From the cell containing the given text, extract its center point as [X, Y] coordinate. 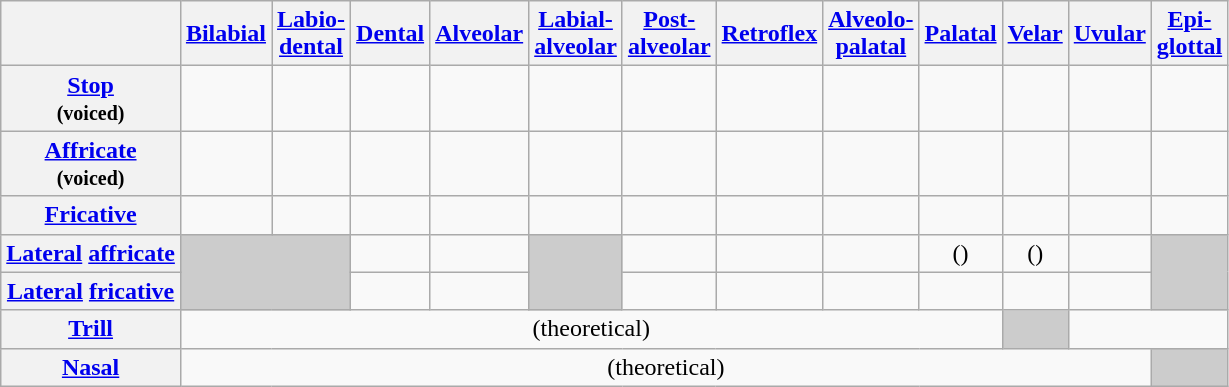
Post-alveolar [669, 34]
Alveolar [480, 34]
Uvular [1110, 34]
Labial-alveolar [576, 34]
Palatal [960, 34]
Velar [1035, 34]
Retroflex [770, 34]
Nasal [91, 367]
Affricate(voiced) [91, 164]
Fricative [91, 215]
Labio-dental [312, 34]
Epi-glottal [1189, 34]
Stop(voiced) [91, 98]
Lateral affricate [91, 253]
Trill [91, 329]
Alveolo-palatal [871, 34]
Lateral fricative [91, 291]
Dental [390, 34]
Bilabial [226, 34]
